Scan for the cell matching the given text and deliver its (x, y) coordinate at center. 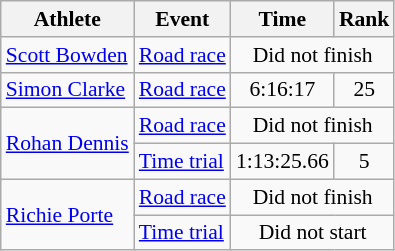
Richie Porte (68, 214)
6:16:17 (282, 90)
Rank (364, 19)
Time (282, 19)
Athlete (68, 19)
5 (364, 162)
25 (364, 90)
Did not start (313, 233)
Scott Bowden (68, 55)
Simon Clarke (68, 90)
1:13:25.66 (282, 162)
Event (182, 19)
Rohan Dennis (68, 144)
